Pinpoint the cell where the given text exists, returning its [x, y] midpoint coordinate. 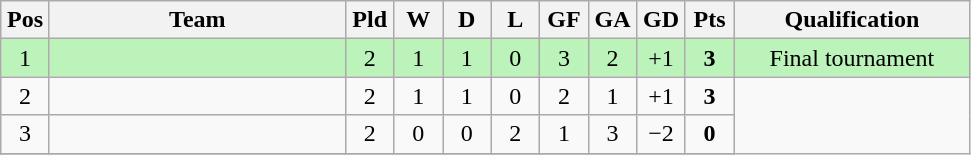
L [516, 20]
Qualification [852, 20]
Final tournament [852, 58]
D [466, 20]
Pts [710, 20]
Pld [370, 20]
W [418, 20]
GA [612, 20]
GF [564, 20]
GD [662, 20]
Pos [26, 20]
−2 [662, 134]
Team [197, 20]
